Return the (x, y) coordinate for the center point of the cell that contains the specified text.  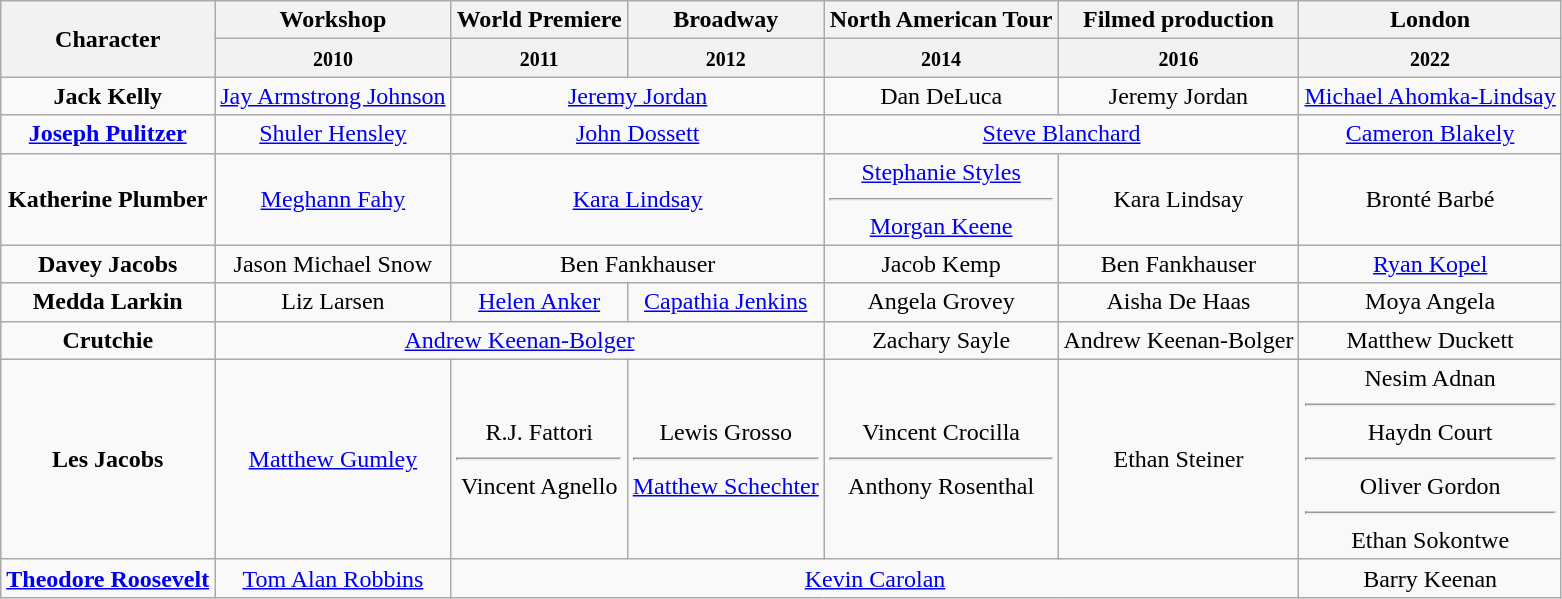
Nesim AdnanHaydn CourtOliver GordonEthan Sokontwe (1430, 459)
R.J. FattoriVincent Agnello (539, 459)
Filmed production (1178, 20)
Vincent CrocillaAnthony Rosenthal (941, 459)
Joseph Pulitzer (108, 134)
2010 (333, 58)
Liz Larsen (333, 302)
Dan DeLuca (941, 96)
Jason Michael Snow (333, 264)
2022 (1430, 58)
Broadway (726, 20)
Jay Armstrong Johnson (333, 96)
Moya Angela (1430, 302)
Michael Ahomka-Lindsay (1430, 96)
Cameron Blakely (1430, 134)
Jacob Kemp (941, 264)
Matthew Gumley (333, 459)
Kevin Carolan (875, 578)
Les Jacobs (108, 459)
Workshop (333, 20)
Ethan Steiner (1178, 459)
Crutchie (108, 340)
Character (108, 39)
Shuler Hensley (333, 134)
Ryan Kopel (1430, 264)
John Dossett (638, 134)
World Premiere (539, 20)
2016 (1178, 58)
Davey Jacobs (108, 264)
2012 (726, 58)
Matthew Duckett (1430, 340)
Capathia Jenkins (726, 302)
North American Tour (941, 20)
Bronté Barbé (1430, 199)
Medda Larkin (108, 302)
London (1430, 20)
Lewis GrossoMatthew Schechter (726, 459)
Helen Anker (539, 302)
2011 (539, 58)
Zachary Sayle (941, 340)
Angela Grovey (941, 302)
2014 (941, 58)
Tom Alan Robbins (333, 578)
Theodore Roosevelt (108, 578)
Aisha De Haas (1178, 302)
Steve Blanchard (1062, 134)
Katherine Plumber (108, 199)
Meghann Fahy (333, 199)
Stephanie StylesMorgan Keene (941, 199)
Barry Keenan (1430, 578)
Jack Kelly (108, 96)
